Locate the cell with the specified text and output its (X, Y) center coordinate. 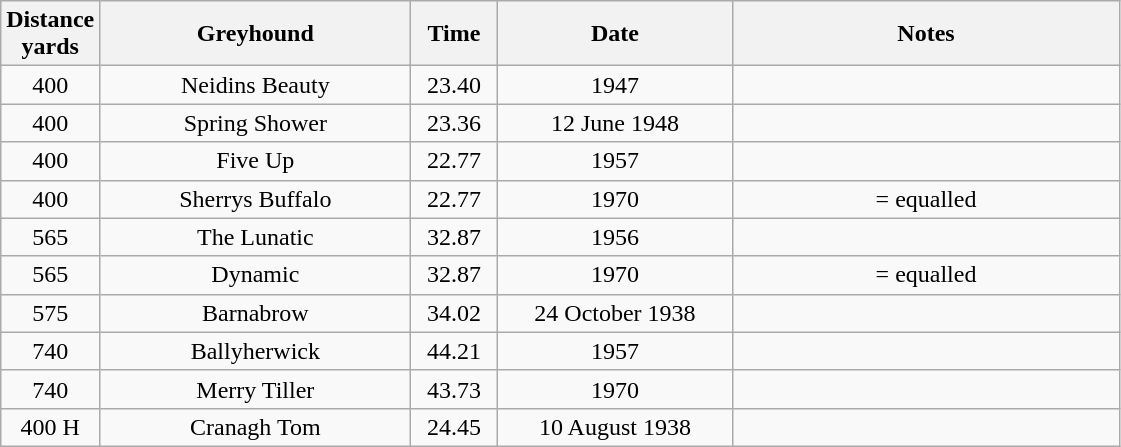
The Lunatic (256, 237)
Greyhound (256, 34)
10 August 1938 (615, 427)
24.45 (454, 427)
Distance yards (50, 34)
Five Up (256, 161)
Notes (926, 34)
12 June 1948 (615, 123)
Date (615, 34)
Ballyherwick (256, 351)
23.40 (454, 85)
Merry Tiller (256, 389)
Cranagh Tom (256, 427)
Sherrys Buffalo (256, 199)
Neidins Beauty (256, 85)
1956 (615, 237)
400 H (50, 427)
Spring Shower (256, 123)
1947 (615, 85)
575 (50, 313)
43.73 (454, 389)
Dynamic (256, 275)
23.36 (454, 123)
34.02 (454, 313)
Barnabrow (256, 313)
44.21 (454, 351)
Time (454, 34)
24 October 1938 (615, 313)
